Scan for the cell matching the given text and deliver its [x, y] coordinate at center. 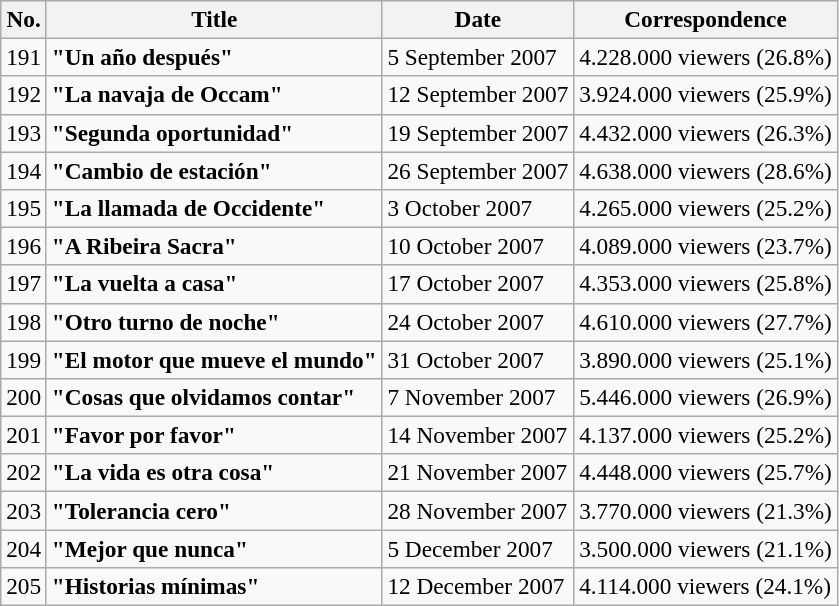
"La vida es otra cosa" [214, 473]
Correspondence [706, 19]
4.448.000 viewers (25.7%) [706, 473]
5 December 2007 [478, 548]
3.924.000 viewers (25.9%) [706, 95]
10 October 2007 [478, 246]
4.265.000 viewers (25.2%) [706, 208]
"La navaja de Occam" [214, 95]
"Favor por favor" [214, 435]
12 September 2007 [478, 95]
202 [24, 473]
3.890.000 viewers (25.1%) [706, 359]
14 November 2007 [478, 435]
"A Ribeira Sacra" [214, 246]
"Otro turno de noche" [214, 322]
31 October 2007 [478, 359]
12 December 2007 [478, 586]
No. [24, 19]
4.089.000 viewers (23.7%) [706, 246]
4.610.000 viewers (27.7%) [706, 322]
24 October 2007 [478, 322]
194 [24, 170]
192 [24, 95]
"Historias mínimas" [214, 586]
5 September 2007 [478, 57]
"Mejor que nunca" [214, 548]
"Cambio de estación" [214, 170]
"Segunda oportunidad" [214, 133]
21 November 2007 [478, 473]
19 September 2007 [478, 133]
201 [24, 435]
28 November 2007 [478, 510]
193 [24, 133]
Date [478, 19]
"Cosas que olvidamos contar" [214, 397]
205 [24, 586]
4.228.000 viewers (26.8%) [706, 57]
"La llamada de Occidente" [214, 208]
"Tolerancia cero" [214, 510]
5.446.000 viewers (26.9%) [706, 397]
197 [24, 284]
"El motor que mueve el mundo" [214, 359]
4.137.000 viewers (25.2%) [706, 435]
4.353.000 viewers (25.8%) [706, 284]
17 October 2007 [478, 284]
"Un año después" [214, 57]
4.114.000 viewers (24.1%) [706, 586]
3.770.000 viewers (21.3%) [706, 510]
198 [24, 322]
Title [214, 19]
"La vuelta a casa" [214, 284]
204 [24, 548]
7 November 2007 [478, 397]
195 [24, 208]
3.500.000 viewers (21.1%) [706, 548]
191 [24, 57]
203 [24, 510]
200 [24, 397]
196 [24, 246]
26 September 2007 [478, 170]
3 October 2007 [478, 208]
199 [24, 359]
4.432.000 viewers (26.3%) [706, 133]
4.638.000 viewers (28.6%) [706, 170]
